Find where the given text appears and provide that cell's center as (X, Y) coordinate. 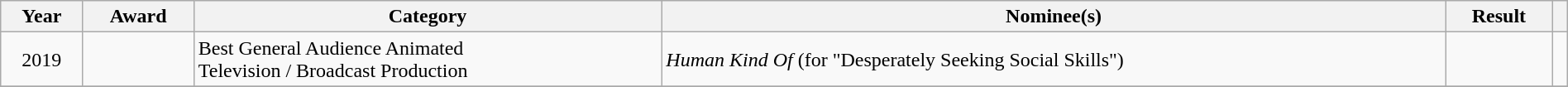
Human Kind Of (for "Desperately Seeking Social Skills") (1054, 60)
Best General Audience AnimatedTelevision / Broadcast Production (428, 60)
Award (138, 17)
Result (1499, 17)
2019 (41, 60)
Category (428, 17)
Nominee(s) (1054, 17)
Year (41, 17)
